From the cell containing the given text, extract its center point as (x, y) coordinate. 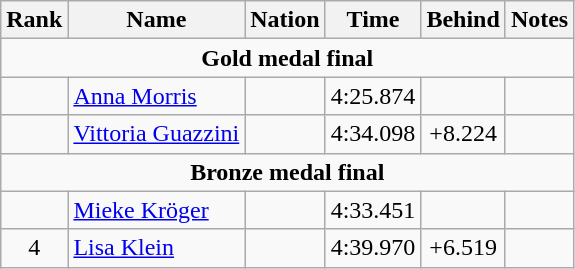
4:39.970 (373, 248)
4 (34, 248)
4:34.098 (373, 134)
Nation (285, 20)
4:33.451 (373, 210)
Gold medal final (288, 58)
Anna Morris (156, 96)
+6.519 (463, 248)
Notes (539, 20)
Time (373, 20)
Vittoria Guazzini (156, 134)
Behind (463, 20)
+8.224 (463, 134)
Name (156, 20)
4:25.874 (373, 96)
Rank (34, 20)
Mieke Kröger (156, 210)
Lisa Klein (156, 248)
Bronze medal final (288, 172)
